Capture the cell that displays the provided text and extract its (x, y) central coordinate. 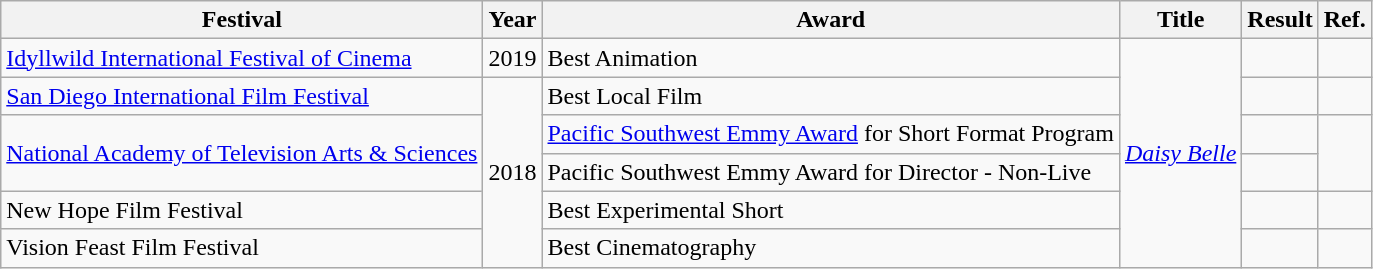
Pacific Southwest Emmy Award for Short Format Program (830, 134)
Ref. (1344, 20)
2019 (512, 58)
Best Cinematography (830, 248)
Best Local Film (830, 96)
Best Animation (830, 58)
Year (512, 20)
Festival (242, 20)
Award (830, 20)
San Diego International Film Festival (242, 96)
New Hope Film Festival (242, 210)
Result (1280, 20)
Pacific Southwest Emmy Award for Director - Non-Live (830, 172)
Daisy Belle (1180, 153)
2018 (512, 172)
Idyllwild International Festival of Cinema (242, 58)
National Academy of Television Arts & Sciences (242, 153)
Best Experimental Short (830, 210)
Title (1180, 20)
Vision Feast Film Festival (242, 248)
